Detect which cell encompasses the target text, then output its [x, y] center coordinate. 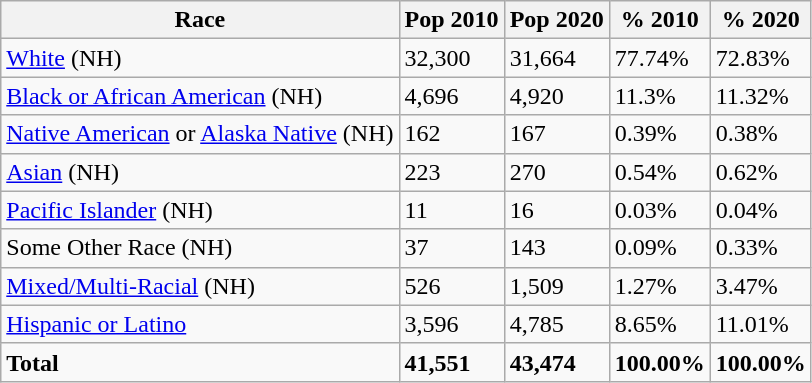
Race [200, 20]
11.3% [660, 96]
0.62% [760, 172]
8.65% [660, 324]
Asian (NH) [200, 172]
16 [556, 210]
Total [200, 362]
31,664 [556, 58]
162 [452, 134]
Black or African American (NH) [200, 96]
72.83% [760, 58]
223 [452, 172]
11.32% [760, 96]
143 [556, 248]
41,551 [452, 362]
3,596 [452, 324]
% 2010 [660, 20]
270 [556, 172]
4,785 [556, 324]
Mixed/Multi-Racial (NH) [200, 286]
0.04% [760, 210]
526 [452, 286]
167 [556, 134]
0.39% [660, 134]
Pop 2020 [556, 20]
Hispanic or Latino [200, 324]
0.54% [660, 172]
77.74% [660, 58]
11.01% [760, 324]
43,474 [556, 362]
3.47% [760, 286]
Native American or Alaska Native (NH) [200, 134]
Some Other Race (NH) [200, 248]
0.03% [660, 210]
11 [452, 210]
0.09% [660, 248]
4,920 [556, 96]
White (NH) [200, 58]
4,696 [452, 96]
1.27% [660, 286]
37 [452, 248]
Pacific Islander (NH) [200, 210]
% 2020 [760, 20]
0.38% [760, 134]
32,300 [452, 58]
1,509 [556, 286]
0.33% [760, 248]
Pop 2010 [452, 20]
